Provide the [x, y] coordinate of the cell's center where the given text is located.  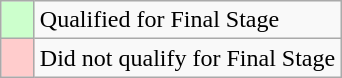
Did not qualify for Final Stage [187, 58]
Qualified for Final Stage [187, 20]
